Extract the [x, y] coordinate from the center of the cell holding the provided text.  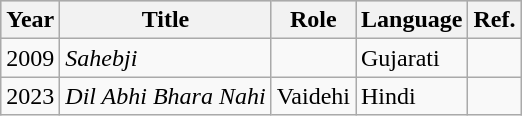
Role [313, 20]
2023 [30, 96]
Title [166, 20]
Sahebji [166, 58]
Year [30, 20]
Vaidehi [313, 96]
Language [412, 20]
Ref. [494, 20]
Dil Abhi Bhara Nahi [166, 96]
Hindi [412, 96]
2009 [30, 58]
Gujarati [412, 58]
